Return (X, Y) of the center of cell containing provided text 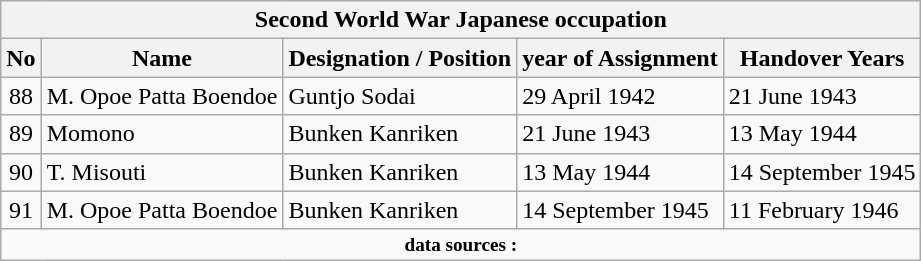
91 (21, 210)
88 (21, 96)
89 (21, 134)
T. Misouti (162, 172)
Name (162, 58)
data sources : (461, 245)
Designation / Position (400, 58)
Handover Years (822, 58)
Guntjo Sodai (400, 96)
Momono (162, 134)
29 April 1942 (620, 96)
No (21, 58)
year of Assignment (620, 58)
90 (21, 172)
11 February 1946 (822, 210)
Second World War Japanese occupation (461, 20)
